Scan for the cell matching the given text and deliver its [X, Y] coordinate at center. 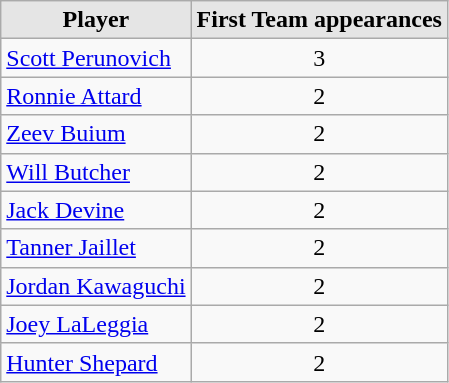
Hunter Shepard [96, 362]
Scott Perunovich [96, 58]
Ronnie Attard [96, 96]
Tanner Jaillet [96, 248]
Joey LaLeggia [96, 324]
Zeev Buium [96, 134]
3 [319, 58]
Player [96, 20]
Jack Devine [96, 210]
Jordan Kawaguchi [96, 286]
First Team appearances [319, 20]
Will Butcher [96, 172]
